Extract the (X, Y) coordinate from the center of the cell holding the provided text.  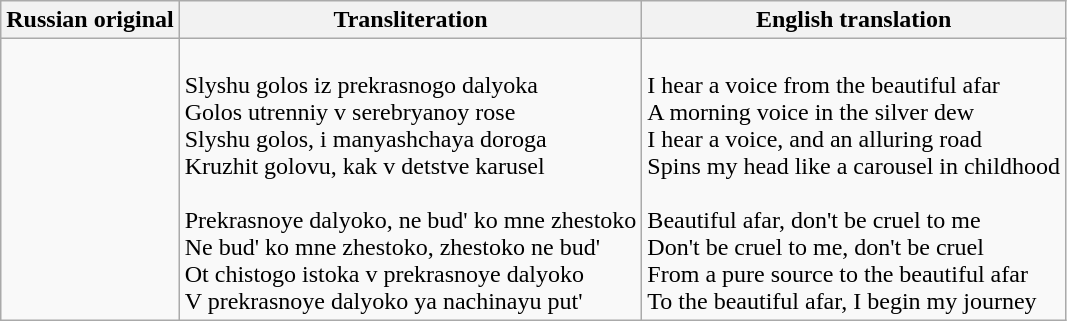
English translation (854, 20)
Transliteration (410, 20)
Russian original (90, 20)
